For the text-containing cell, return its midpoint in [X, Y] coordinate format. 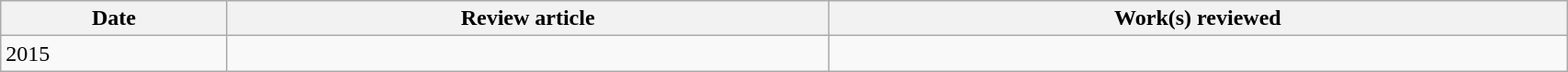
Review article [527, 18]
Work(s) reviewed [1198, 18]
Date [114, 18]
2015 [114, 54]
